Provide the (x, y) coordinate of the cell's center where the given text is located.  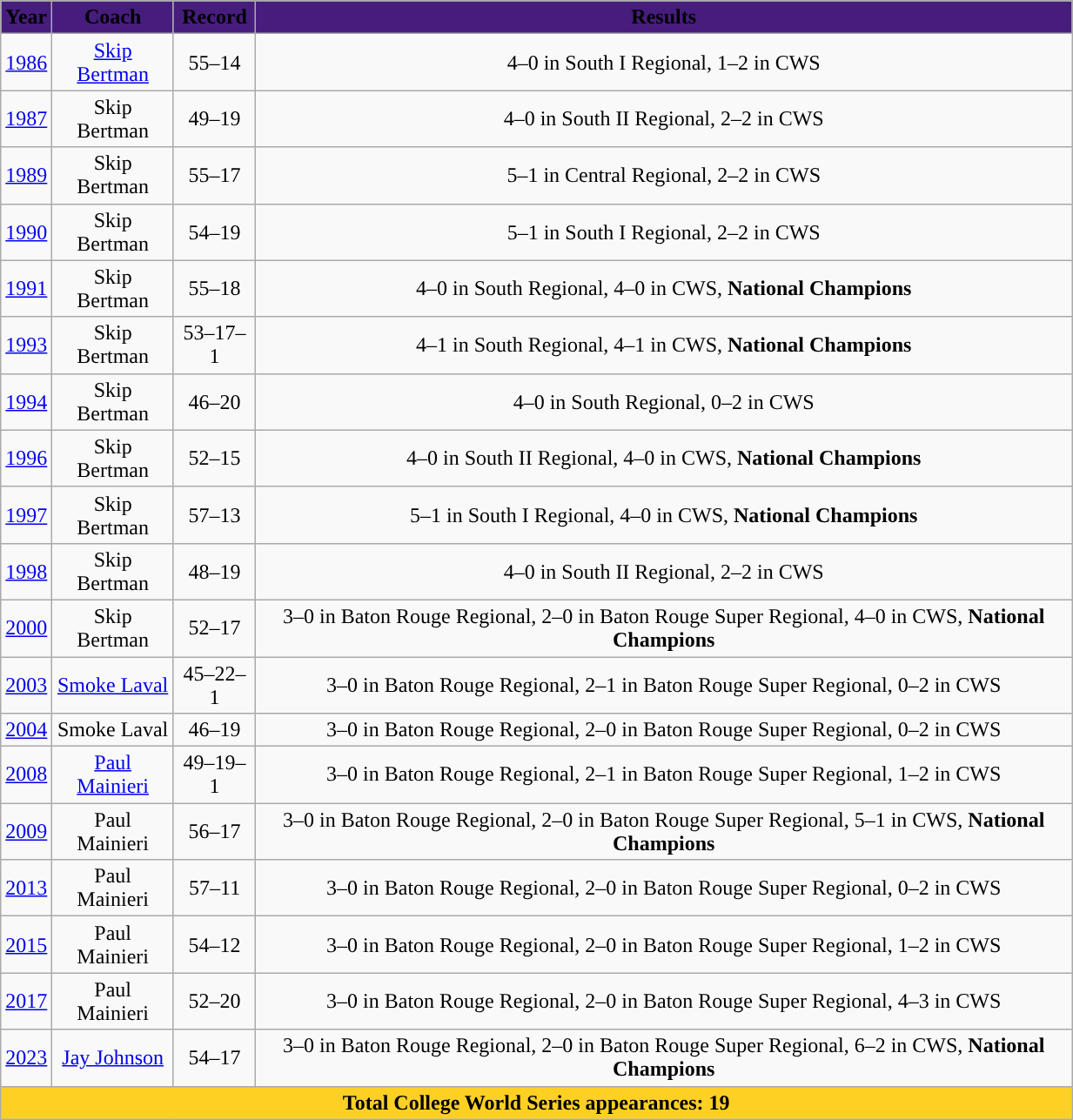
54–12 (214, 945)
1994 (26, 402)
2013 (26, 888)
Results (664, 17)
5–1 in South I Regional, 2–2 in CWS (664, 231)
Total College World Series appearances: 19 (536, 1103)
4–0 in South II Regional, 4–0 in CWS, National Champions (664, 458)
52–17 (214, 628)
46–19 (214, 730)
1993 (26, 345)
53–17–1 (214, 345)
2004 (26, 730)
5–1 in South I Regional, 4–0 in CWS, National Champions (664, 515)
Record (214, 17)
2015 (26, 945)
4–0 in South Regional, 0–2 in CWS (664, 402)
5–1 in Central Regional, 2–2 in CWS (664, 176)
56–17 (214, 832)
3–0 in Baton Rouge Regional, 2–0 in Baton Rouge Super Regional, 4–3 in CWS (664, 1001)
4–0 in South I Regional, 1–2 in CWS (664, 63)
52–15 (214, 458)
1990 (26, 231)
1986 (26, 63)
57–13 (214, 515)
1991 (26, 289)
54–19 (214, 231)
2017 (26, 1001)
57–11 (214, 888)
1987 (26, 118)
Coach (113, 17)
2023 (26, 1058)
4–1 in South Regional, 4–1 in CWS, National Champions (664, 345)
55–18 (214, 289)
2008 (26, 775)
55–14 (214, 63)
55–17 (214, 176)
3–0 in Baton Rouge Regional, 2–0 in Baton Rouge Super Regional, 6–2 in CWS, National Champions (664, 1058)
1989 (26, 176)
3–0 in Baton Rouge Regional, 2–0 in Baton Rouge Super Regional, 5–1 in CWS, National Champions (664, 832)
3–0 in Baton Rouge Regional, 2–1 in Baton Rouge Super Regional, 0–2 in CWS (664, 684)
45–22–1 (214, 684)
3–0 in Baton Rouge Regional, 2–0 in Baton Rouge Super Regional, 1–2 in CWS (664, 945)
49–19 (214, 118)
3–0 in Baton Rouge Regional, 2–0 in Baton Rouge Super Regional, 4–0 in CWS, National Champions (664, 628)
Jay Johnson (113, 1058)
2003 (26, 684)
4–0 in South Regional, 4–0 in CWS, National Champions (664, 289)
52–20 (214, 1001)
49–19–1 (214, 775)
3–0 in Baton Rouge Regional, 2–1 in Baton Rouge Super Regional, 1–2 in CWS (664, 775)
48–19 (214, 571)
2009 (26, 832)
54–17 (214, 1058)
Year (26, 17)
46–20 (214, 402)
1996 (26, 458)
1998 (26, 571)
2000 (26, 628)
1997 (26, 515)
